Pinpoint the cell where the given text exists, returning its [x, y] midpoint coordinate. 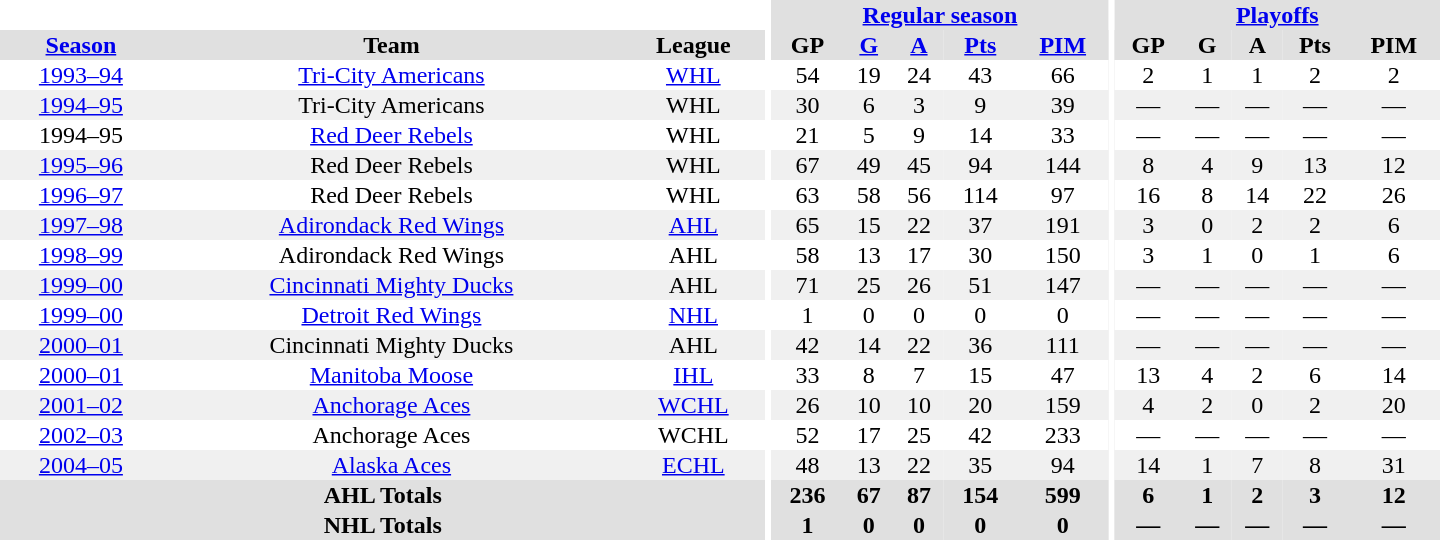
Team [392, 45]
63 [808, 195]
45 [919, 165]
97 [1063, 195]
1993–94 [81, 75]
16 [1148, 195]
NHL Totals [383, 525]
36 [980, 345]
233 [1063, 435]
56 [919, 195]
5 [869, 135]
39 [1063, 105]
Alaska Aces [392, 465]
65 [808, 225]
1997–98 [81, 225]
144 [1063, 165]
ECHL [693, 465]
League [693, 45]
Manitoba Moose [392, 375]
AHL Totals [383, 495]
Detroit Red Wings [392, 315]
43 [980, 75]
599 [1063, 495]
Season [81, 45]
49 [869, 165]
21 [808, 135]
IHL [693, 375]
154 [980, 495]
236 [808, 495]
19 [869, 75]
35 [980, 465]
24 [919, 75]
51 [980, 285]
147 [1063, 285]
47 [1063, 375]
114 [980, 195]
48 [808, 465]
1996–97 [81, 195]
Playoffs [1277, 15]
2001–02 [81, 405]
66 [1063, 75]
52 [808, 435]
159 [1063, 405]
1995–96 [81, 165]
87 [919, 495]
54 [808, 75]
150 [1063, 255]
Regular season [940, 15]
31 [1394, 465]
NHL [693, 315]
1998–99 [81, 255]
191 [1063, 225]
111 [1063, 345]
37 [980, 225]
2002–03 [81, 435]
71 [808, 285]
2004–05 [81, 465]
